Locate the cell with the specified text and output its (X, Y) center coordinate. 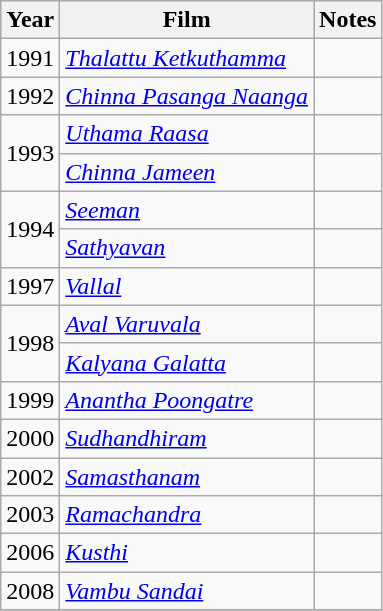
2003 (30, 515)
Year (30, 20)
Sathyavan (187, 248)
Seeman (187, 210)
Kusthi (187, 553)
1992 (30, 96)
Thalattu Ketkuthamma (187, 58)
1994 (30, 229)
1998 (30, 343)
2008 (30, 591)
Film (187, 20)
Uthama Raasa (187, 134)
2000 (30, 438)
Anantha Poongatre (187, 400)
Samasthanam (187, 477)
1999 (30, 400)
Sudhandhiram (187, 438)
Chinna Pasanga Naanga (187, 96)
Ramachandra (187, 515)
1991 (30, 58)
Vallal (187, 286)
1993 (30, 153)
2006 (30, 553)
1997 (30, 286)
Aval Varuvala (187, 324)
Vambu Sandai (187, 591)
Notes (348, 20)
2002 (30, 477)
Chinna Jameen (187, 172)
Kalyana Galatta (187, 362)
